Extract the (X, Y) coordinate from the center of the cell holding the provided text.  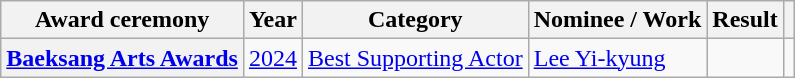
Year (272, 20)
Best Supporting Actor (415, 58)
Lee Yi-kyung (618, 58)
Category (415, 20)
Baeksang Arts Awards (122, 58)
Nominee / Work (618, 20)
2024 (272, 58)
Result (745, 20)
Award ceremony (122, 20)
